Return the (x, y) coordinate for the center point of the cell that contains the specified text.  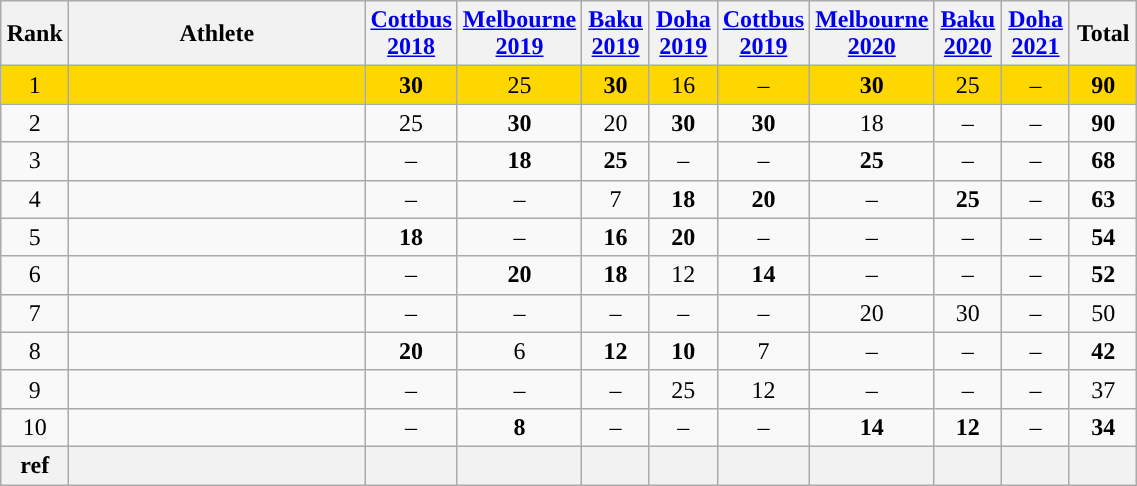
Rank (35, 34)
34 (1102, 427)
1 (35, 85)
Baku 2020 (968, 34)
63 (1102, 199)
2 (35, 123)
Doha 2019 (683, 34)
4 (35, 199)
Melbourne 2019 (519, 34)
54 (1102, 237)
ref (35, 465)
Melbourne 2020 (872, 34)
Athlete (217, 34)
Cottbus 2018 (411, 34)
Total (1102, 34)
Doha 2021 (1036, 34)
50 (1102, 313)
3 (35, 161)
Baku 2019 (616, 34)
42 (1102, 351)
9 (35, 389)
37 (1102, 389)
5 (35, 237)
Cottbus 2019 (763, 34)
68 (1102, 161)
52 (1102, 275)
